Return (X, Y) of the center of cell containing provided text 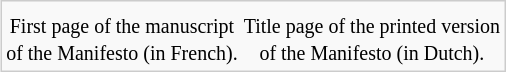
First page of the manuscriptof the Manifesto (in French). (122, 38)
Title page of the printed version of the Manifesto (in Dutch). (372, 38)
